From the cell containing the given text, extract its center point as (X, Y) coordinate. 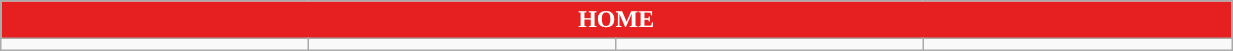
HOME (616, 20)
